Extract the [X, Y] coordinate from the center of the cell holding the provided text.  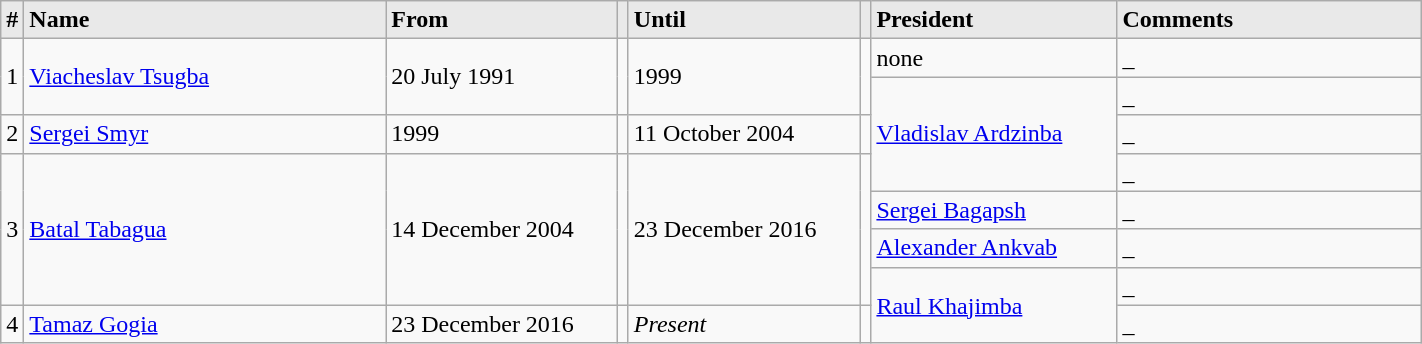
Vladislav Ardzinba [994, 134]
Raul Khajimba [994, 305]
From [502, 20]
Name [205, 20]
Tamaz Gogia [205, 324]
Sergei Smyr [205, 134]
Alexander Ankvab [994, 248]
14 December 2004 [502, 229]
Viacheslav Tsugba [205, 77]
11 October 2004 [744, 134]
Comments [1269, 20]
2 [12, 134]
Until [744, 20]
20 July 1991 [502, 77]
Sergei Bagapsh [994, 210]
none [994, 58]
3 [12, 229]
Present [744, 324]
President [994, 20]
4 [12, 324]
1 [12, 77]
# [12, 20]
Batal Tabagua [205, 229]
